Identify which cell holds the provided text, then report its (X, Y) central coordinate. 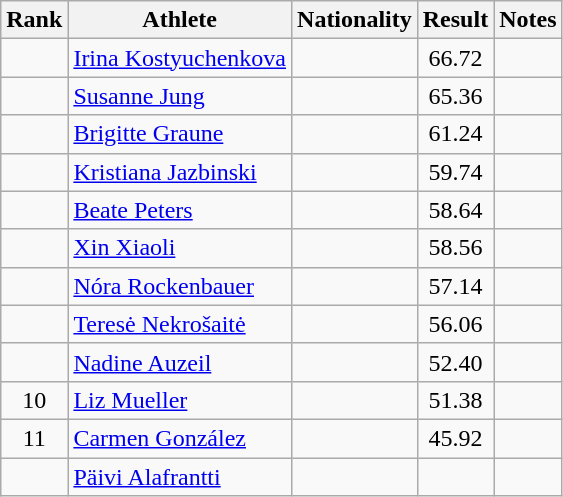
Brigitte Graune (180, 134)
Xin Xiaoli (180, 248)
Rank (34, 20)
Kristiana Jazbinski (180, 172)
61.24 (455, 134)
Irina Kostyuchenkova (180, 58)
Carmen González (180, 438)
45.92 (455, 438)
11 (34, 438)
51.38 (455, 400)
65.36 (455, 96)
Nadine Auzeil (180, 362)
Liz Mueller (180, 400)
52.40 (455, 362)
58.56 (455, 248)
66.72 (455, 58)
57.14 (455, 286)
Teresė Nekrošaitė (180, 324)
Beate Peters (180, 210)
Susanne Jung (180, 96)
56.06 (455, 324)
59.74 (455, 172)
Result (455, 20)
Nationality (355, 20)
58.64 (455, 210)
Päivi Alafrantti (180, 477)
Notes (528, 20)
10 (34, 400)
Athlete (180, 20)
Nóra Rockenbauer (180, 286)
